Capture the cell that displays the provided text and extract its [X, Y] central coordinate. 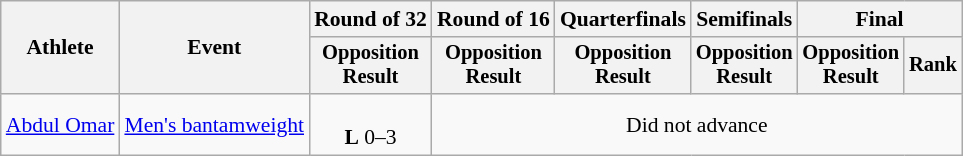
Men's bantamweight [214, 124]
Quarterfinals [623, 19]
Round of 32 [370, 19]
Rank [933, 66]
Did not advance [697, 124]
Round of 16 [494, 19]
Event [214, 48]
Abdul Omar [60, 124]
Athlete [60, 48]
L 0–3 [370, 124]
Final [879, 19]
Semifinals [744, 19]
